Provide the [X, Y] coordinate of the cell's center where the given text is located.  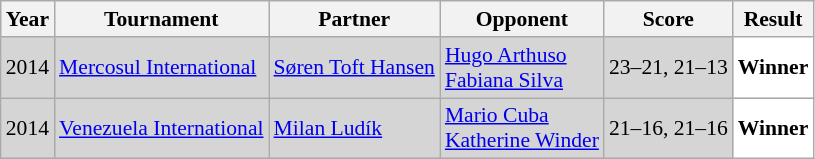
21–16, 21–16 [668, 128]
Mercosul International [161, 68]
23–21, 21–13 [668, 68]
Hugo Arthuso Fabiana Silva [522, 68]
Tournament [161, 19]
Partner [354, 19]
Result [774, 19]
Score [668, 19]
Year [28, 19]
Venezuela International [161, 128]
Milan Ludík [354, 128]
Mario Cuba Katherine Winder [522, 128]
Opponent [522, 19]
Søren Toft Hansen [354, 68]
